Capture the cell that displays the provided text and extract its [X, Y] central coordinate. 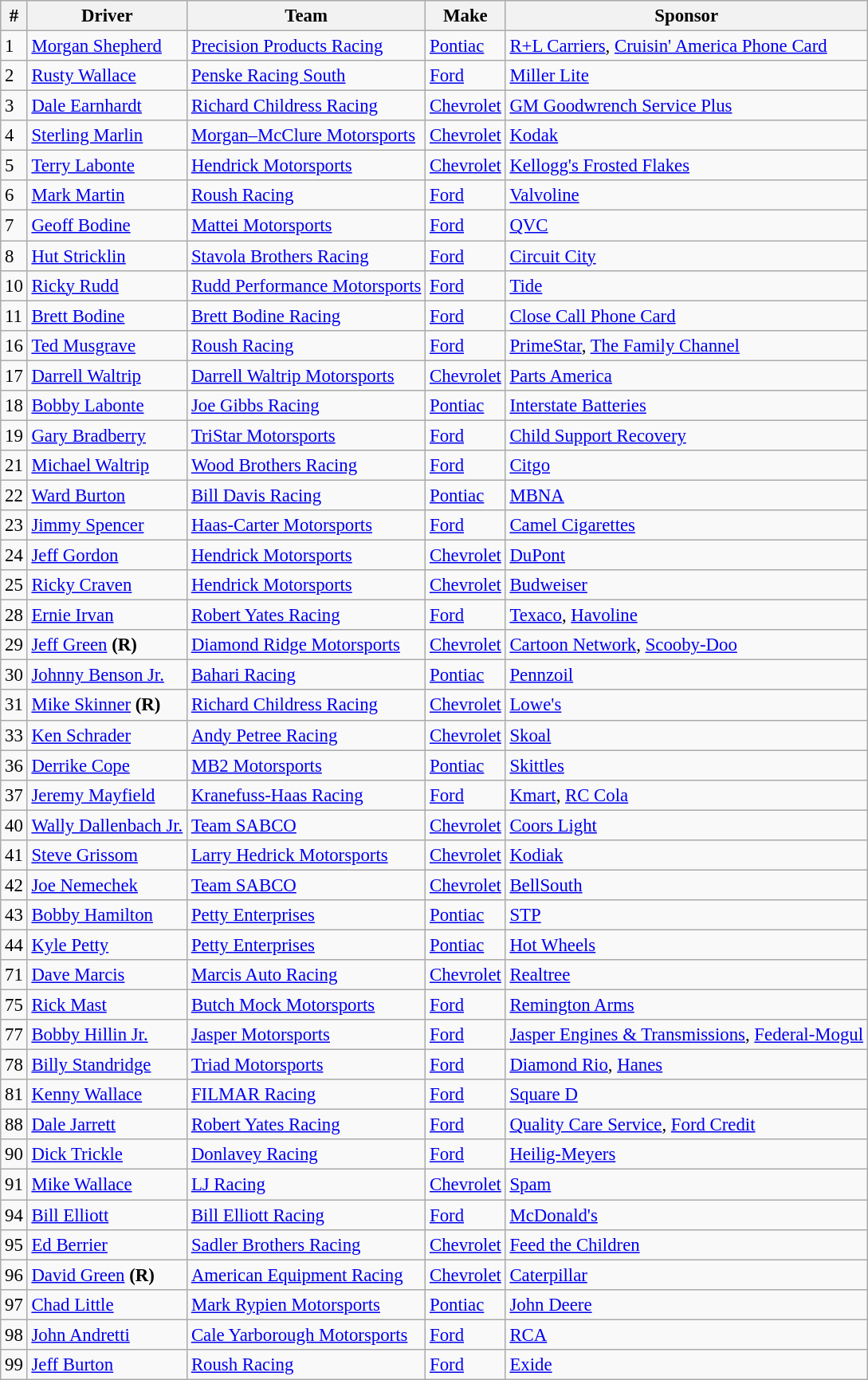
75 [14, 1005]
23 [14, 525]
Tide [686, 285]
RCA [686, 1335]
Exide [686, 1365]
5 [14, 166]
Wally Dallenbach Jr. [107, 825]
Dale Jarrett [107, 1125]
6 [14, 195]
Terry Labonte [107, 166]
Donlavey Racing [306, 1155]
Dave Marcis [107, 975]
31 [14, 706]
Bahari Racing [306, 675]
Haas-Carter Motorsports [306, 525]
Kenny Wallace [107, 1095]
41 [14, 855]
Interstate Batteries [686, 406]
Billy Standridge [107, 1065]
Bill Elliott Racing [306, 1215]
Derrike Cope [107, 765]
Gary Bradberry [107, 435]
MB2 Motorsports [306, 765]
Penske Racing South [306, 76]
Morgan–McClure Motorsports [306, 136]
Citgo [686, 466]
Lowe's [686, 706]
Parts America [686, 375]
David Green (R) [107, 1275]
John Andretti [107, 1335]
Joe Gibbs Racing [306, 406]
Jeff Burton [107, 1365]
98 [14, 1335]
Hut Stricklin [107, 256]
78 [14, 1065]
Square D [686, 1095]
3 [14, 106]
Michael Waltrip [107, 466]
Driver [107, 16]
Precision Products Racing [306, 46]
Ward Burton [107, 495]
Rusty Wallace [107, 76]
Child Support Recovery [686, 435]
Ken Schrader [107, 735]
43 [14, 915]
88 [14, 1125]
Skoal [686, 735]
33 [14, 735]
Pennzoil [686, 675]
Texaco, Havoline [686, 615]
Bill Davis Racing [306, 495]
36 [14, 765]
Jeff Green (R) [107, 645]
99 [14, 1365]
Close Call Phone Card [686, 316]
# [14, 16]
22 [14, 495]
Butch Mock Motorsports [306, 1005]
Heilig-Meyers [686, 1155]
Jasper Motorsports [306, 1035]
Kellogg's Frosted Flakes [686, 166]
Ricky Craven [107, 585]
Jeremy Mayfield [107, 795]
8 [14, 256]
Kmart, RC Cola [686, 795]
Cartoon Network, Scooby-Doo [686, 645]
Diamond Ridge Motorsports [306, 645]
Darrell Waltrip Motorsports [306, 375]
Bobby Hillin Jr. [107, 1035]
Hot Wheels [686, 945]
95 [14, 1244]
11 [14, 316]
Brett Bodine Racing [306, 316]
STP [686, 915]
R+L Carriers, Cruisin' America Phone Card [686, 46]
TriStar Motorsports [306, 435]
Rudd Performance Motorsports [306, 285]
10 [14, 285]
PrimeStar, The Family Channel [686, 345]
Circuit City [686, 256]
FILMAR Racing [306, 1095]
97 [14, 1304]
Brett Bodine [107, 316]
37 [14, 795]
16 [14, 345]
Chad Little [107, 1304]
71 [14, 975]
Marcis Auto Racing [306, 975]
Kodiak [686, 855]
Andy Petree Racing [306, 735]
Remington Arms [686, 1005]
Budweiser [686, 585]
17 [14, 375]
MBNA [686, 495]
Jeff Gordon [107, 556]
Quality Care Service, Ford Credit [686, 1125]
Miller Lite [686, 76]
Ed Berrier [107, 1244]
7 [14, 226]
Coors Light [686, 825]
Mattei Motorsports [306, 226]
Bobby Labonte [107, 406]
2 [14, 76]
29 [14, 645]
19 [14, 435]
21 [14, 466]
42 [14, 885]
18 [14, 406]
Spam [686, 1185]
QVC [686, 226]
Caterpillar [686, 1275]
96 [14, 1275]
Ricky Rudd [107, 285]
Rick Mast [107, 1005]
GM Goodwrench Service Plus [686, 106]
Steve Grissom [107, 855]
McDonald's [686, 1215]
Dick Trickle [107, 1155]
Stavola Brothers Racing [306, 256]
Valvoline [686, 195]
Feed the Children [686, 1244]
Morgan Shepherd [107, 46]
Wood Brothers Racing [306, 466]
1 [14, 46]
24 [14, 556]
90 [14, 1155]
DuPont [686, 556]
28 [14, 615]
Kranefuss-Haas Racing [306, 795]
25 [14, 585]
Jasper Engines & Transmissions, Federal-Mogul [686, 1035]
Team [306, 16]
94 [14, 1215]
Dale Earnhardt [107, 106]
John Deere [686, 1304]
Mark Martin [107, 195]
Realtree [686, 975]
Triad Motorsports [306, 1065]
77 [14, 1035]
Geoff Bodine [107, 226]
Larry Hedrick Motorsports [306, 855]
Cale Yarborough Motorsports [306, 1335]
4 [14, 136]
44 [14, 945]
Make [465, 16]
Joe Nemechek [107, 885]
Mike Wallace [107, 1185]
Johnny Benson Jr. [107, 675]
Mark Rypien Motorsports [306, 1304]
Ernie Irvan [107, 615]
Mike Skinner (R) [107, 706]
Diamond Rio, Hanes [686, 1065]
American Equipment Racing [306, 1275]
Skittles [686, 765]
Kyle Petty [107, 945]
40 [14, 825]
LJ Racing [306, 1185]
Bill Elliott [107, 1215]
Sadler Brothers Racing [306, 1244]
91 [14, 1185]
Darrell Waltrip [107, 375]
Bobby Hamilton [107, 915]
30 [14, 675]
BellSouth [686, 885]
Jimmy Spencer [107, 525]
Kodak [686, 136]
Sterling Marlin [107, 136]
Ted Musgrave [107, 345]
81 [14, 1095]
Camel Cigarettes [686, 525]
Sponsor [686, 16]
